Return the [x, y] coordinate for the center point of the cell that contains the specified text.  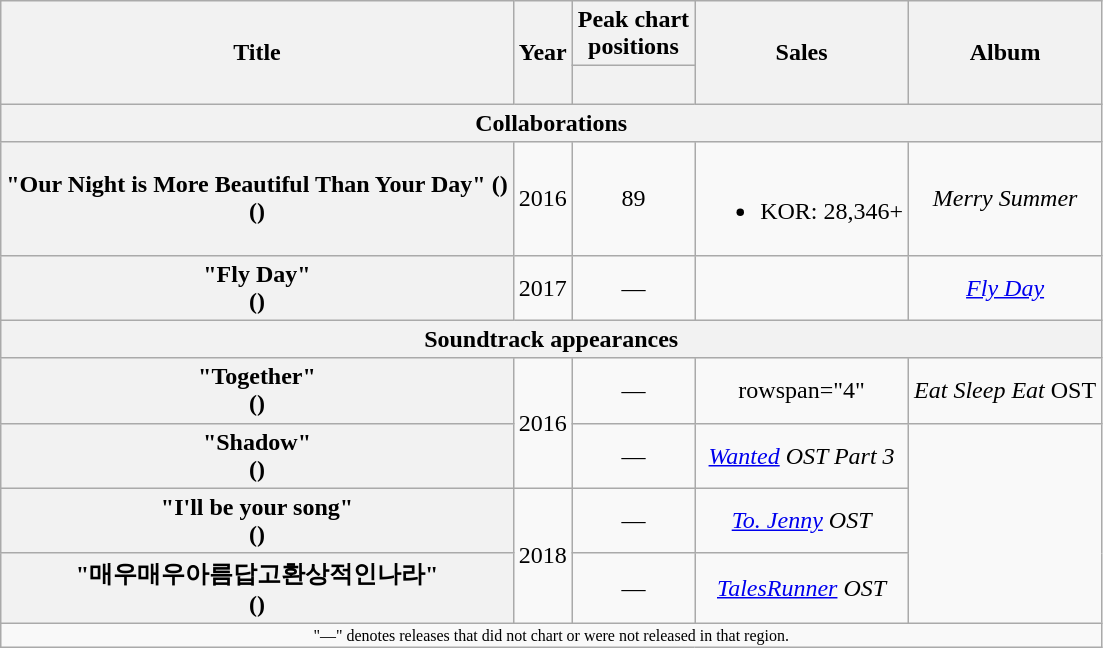
Merry Summer [1006, 198]
TalesRunner OST [802, 588]
Sales [802, 52]
"Our Night is More Beautiful Than Your Day" ()() [257, 198]
KOR: 28,346+ [802, 198]
2018 [542, 556]
Fly Day [1006, 288]
Peak chart positions [633, 34]
Title [257, 52]
"Together"() [257, 390]
Wanted OST Part 3 [802, 456]
To. Jenny OST [802, 520]
Collaborations [552, 123]
"I'll be your song"() [257, 520]
Eat Sleep Eat OST [1006, 390]
"매우매우아름답고환상적인나라"() [257, 588]
Album [1006, 52]
"Fly Day" () [257, 288]
Soundtrack appearances [552, 339]
Year [542, 52]
"—" denotes releases that did not chart or were not released in that region. [552, 635]
rowspan="4" [802, 390]
89 [633, 198]
2017 [542, 288]
"Shadow"() [257, 456]
